From the cell containing the given text, extract its center point as (x, y) coordinate. 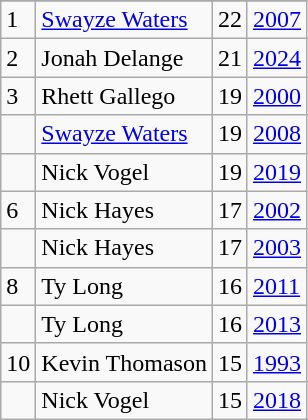
2019 (276, 172)
2018 (276, 400)
2007 (276, 20)
2 (18, 58)
1 (18, 20)
8 (18, 286)
2000 (276, 96)
Rhett Gallego (124, 96)
1993 (276, 362)
2013 (276, 324)
6 (18, 210)
Jonah Delange (124, 58)
2008 (276, 134)
22 (230, 20)
3 (18, 96)
Kevin Thomason (124, 362)
2024 (276, 58)
10 (18, 362)
21 (230, 58)
2002 (276, 210)
2003 (276, 248)
2011 (276, 286)
